Pinpoint the cell where the given text exists, returning its (X, Y) midpoint coordinate. 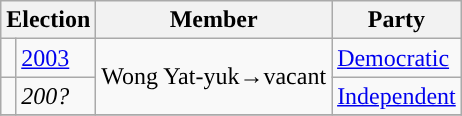
2003 (56, 58)
Democratic (397, 58)
Wong Yat-yuk→vacant (214, 77)
Member (214, 20)
Independent (397, 96)
Election (48, 20)
200? (56, 96)
Party (397, 20)
